Extract the (X, Y) coordinate from the center of the cell holding the provided text.  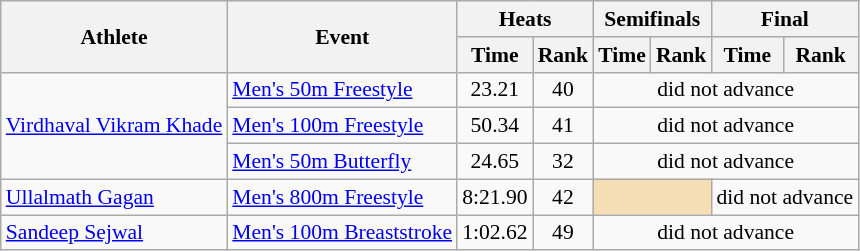
Final (784, 19)
1:02.62 (494, 233)
Athlete (114, 36)
Virdhaval Vikram Khade (114, 126)
Men's 50m Freestyle (342, 90)
42 (564, 197)
Men's 100m Freestyle (342, 126)
Men's 100m Breaststroke (342, 233)
50.34 (494, 126)
41 (564, 126)
23.21 (494, 90)
32 (564, 162)
Sandeep Sejwal (114, 233)
Ullalmath Gagan (114, 197)
24.65 (494, 162)
Men's 800m Freestyle (342, 197)
49 (564, 233)
8:21.90 (494, 197)
Heats (525, 19)
40 (564, 90)
Event (342, 36)
Semifinals (652, 19)
Men's 50m Butterfly (342, 162)
